Locate the cell with the specified text and output its [X, Y] center coordinate. 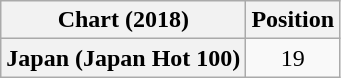
19 [293, 58]
Japan (Japan Hot 100) [124, 58]
Position [293, 20]
Chart (2018) [124, 20]
